Search for the cell housing the specified text and yield its (x, y) center coordinate. 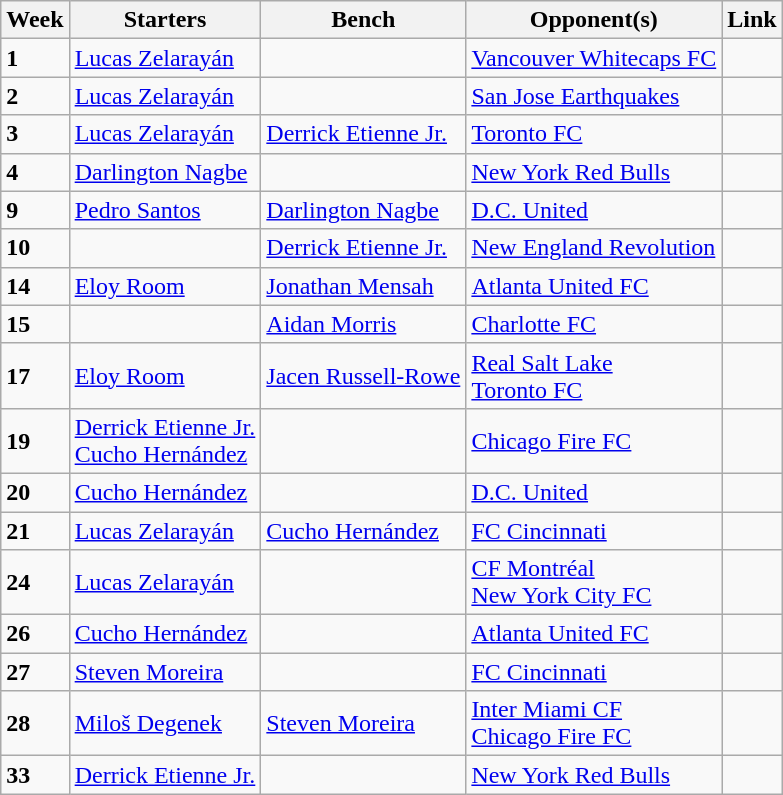
33 (35, 775)
15 (35, 324)
Opponent(s) (594, 20)
14 (35, 286)
9 (35, 210)
1 (35, 58)
19 (35, 440)
26 (35, 634)
Chicago Fire FC (594, 440)
Miloš Degenek (165, 724)
Week (35, 20)
Starters (165, 20)
Charlotte FC (594, 324)
4 (35, 172)
Aidan Morris (364, 324)
Inter Miami CF Chicago Fire FC (594, 724)
Link (752, 20)
17 (35, 376)
Toronto FC (594, 134)
20 (35, 492)
2 (35, 96)
Vancouver Whitecaps FC (594, 58)
Jacen Russell-Rowe (364, 376)
21 (35, 531)
San Jose Earthquakes (594, 96)
10 (35, 248)
Real Salt Lake Toronto FC (594, 376)
28 (35, 724)
Jonathan Mensah (364, 286)
3 (35, 134)
Bench (364, 20)
Derrick Etienne Jr. Cucho Hernández (165, 440)
24 (35, 582)
CF Montréal New York City FC (594, 582)
Pedro Santos (165, 210)
New England Revolution (594, 248)
27 (35, 672)
